Scan for the cell matching the given text and deliver its [x, y] coordinate at center. 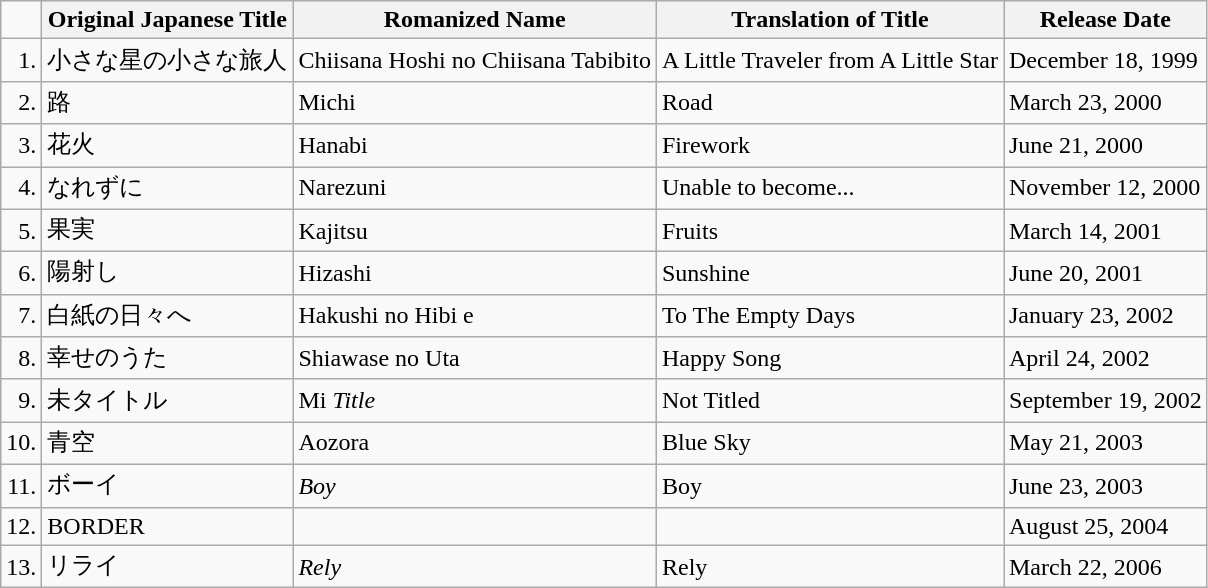
9. [22, 400]
June 20, 2001 [1106, 274]
Aozora [475, 444]
Kajitsu [475, 230]
September 19, 2002 [1106, 400]
To The Empty Days [830, 316]
花火 [168, 146]
Fruits [830, 230]
なれずに [168, 188]
11. [22, 486]
May 21, 2003 [1106, 444]
A Little Traveler from A Little Star [830, 60]
Sunshine [830, 274]
Road [830, 102]
Firework [830, 146]
Happy Song [830, 358]
8. [22, 358]
4. [22, 188]
リライ [168, 566]
路 [168, 102]
June 21, 2000 [1106, 146]
Mi Title [475, 400]
Hizashi [475, 274]
November 12, 2000 [1106, 188]
Narezuni [475, 188]
August 25, 2004 [1106, 526]
December 18, 1999 [1106, 60]
Blue Sky [830, 444]
7. [22, 316]
小さな星の小さな旅人 [168, 60]
June 23, 2003 [1106, 486]
Hakushi no Hibi e [475, 316]
ボーイ [168, 486]
13. [22, 566]
March 22, 2006 [1106, 566]
March 23, 2000 [1106, 102]
10. [22, 444]
Original Japanese Title [168, 20]
5. [22, 230]
Romanized Name [475, 20]
陽射し [168, 274]
April 24, 2002 [1106, 358]
果実 [168, 230]
2. [22, 102]
1. [22, 60]
青空 [168, 444]
March 14, 2001 [1106, 230]
Michi [475, 102]
Release Date [1106, 20]
Not Titled [830, 400]
12. [22, 526]
Translation of Title [830, 20]
January 23, 2002 [1106, 316]
Shiawase no Uta [475, 358]
BORDER [168, 526]
Unable to become... [830, 188]
幸せのうた [168, 358]
6. [22, 274]
白紙の日々へ [168, 316]
未タイトル [168, 400]
Chiisana Hoshi no Chiisana Tabibito [475, 60]
Hanabi [475, 146]
3. [22, 146]
